Pinpoint the cell where the given text exists, returning its (x, y) midpoint coordinate. 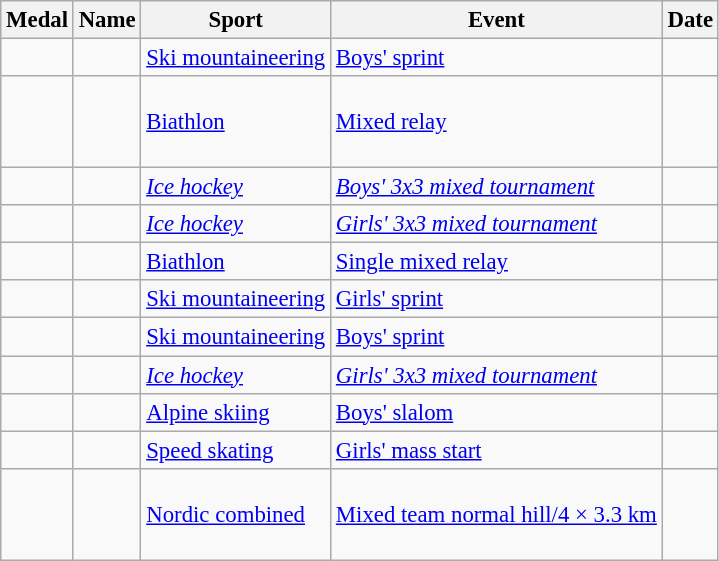
Alpine skiing (236, 412)
Boys' slalom (497, 412)
Name (107, 20)
Girls' sprint (497, 299)
Event (497, 20)
Speed skating (236, 450)
Single mixed relay (497, 262)
Boys' 3x3 mixed tournament (497, 187)
Medal (38, 20)
Girls' mass start (497, 450)
Mixed team normal hill/4 × 3.3 km (497, 514)
Mixed relay (497, 122)
Date (690, 20)
Nordic combined (236, 514)
Sport (236, 20)
